Return the [x, y] coordinate for the center point of the cell that contains the specified text.  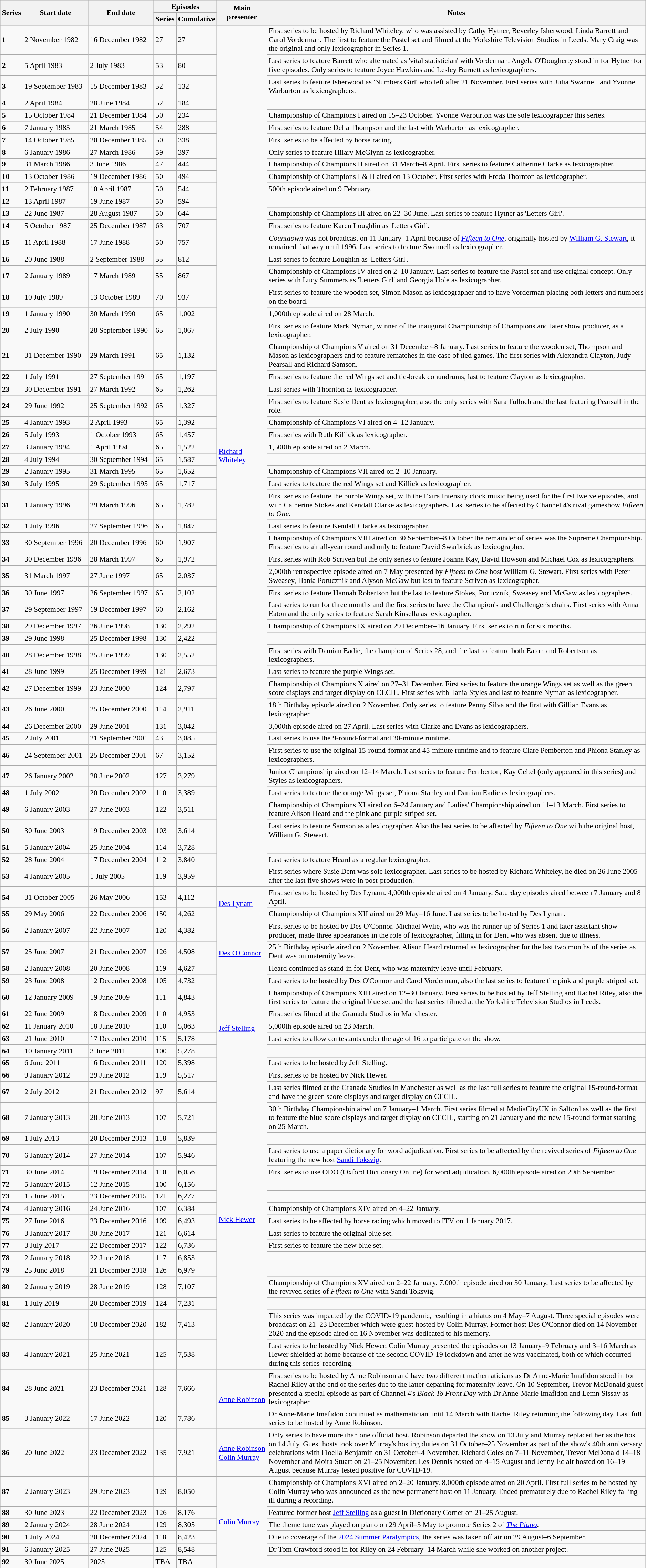
7 [12, 140]
1,847 [197, 526]
2 January 1995 [55, 472]
30 June 2003 [55, 831]
76 [12, 1233]
28 June 2024 [121, 1525]
Last series to feature Kendall Clarke as lexicographer. [456, 526]
1,972 [197, 559]
494 [197, 177]
1,717 [197, 484]
4,953 [197, 1014]
75 [12, 1221]
19 June 2009 [121, 998]
17 December 2004 [121, 860]
5,278 [197, 1051]
Anne RobinsonColin Murray [242, 1453]
5 July 1993 [55, 435]
21 December 2007 [121, 951]
Championship of Champions XII aired on 29 May–16 June. Last series to be hosted by Des Lynam. [456, 914]
39 [12, 638]
29 March 1991 [121, 356]
2 January 2019 [55, 1287]
1,197 [197, 377]
First series to be hosted by Des Lynam. 4,000th episode aired on 4 January. Saturday episodes aired between 7 January and 8 April. [456, 898]
26 [12, 435]
49 [12, 809]
1 January 1996 [55, 505]
4 July 1994 [55, 459]
34 [12, 559]
Last series to feature the purple Wings set. [456, 672]
4 January 1993 [55, 423]
78 [12, 1258]
1,327 [197, 406]
3 January 1994 [55, 447]
27 September 1996 [121, 526]
8,050 [197, 1492]
25 December 1987 [121, 226]
First series to feature Mark Nyman, winner of the inaugural Championship of Champions and later show producer, as a lexicographer. [456, 330]
17 [12, 276]
22 June 1987 [55, 214]
27 June 2003 [121, 809]
5,721 [197, 1117]
20 December 1996 [121, 543]
6,056 [197, 1172]
1,262 [197, 389]
644 [197, 214]
44 [12, 726]
First series to feature the wooden set, Simon Mason as lexicographer and to have Vorderman placing both letters and numbers on the board. [456, 297]
25 June 2007 [55, 951]
30 September 1996 [55, 543]
23 June 2000 [121, 689]
29 June 1992 [55, 406]
Last series to be hosted by Jeff Stelling. [456, 1063]
1 January 1990 [55, 314]
28 June 2021 [55, 1389]
3,085 [197, 738]
25 June 2021 [121, 1355]
18 December 2020 [121, 1325]
15 June 2015 [55, 1196]
131 [165, 726]
21 [12, 356]
5 January 2015 [55, 1184]
127 [165, 776]
2 July 2012 [55, 1092]
91 [12, 1549]
7,107 [197, 1287]
Colin Murray [242, 1522]
25 June 2018 [55, 1270]
31 [12, 505]
4,508 [197, 951]
First series to use ODO (Oxford Dictionary Online) for word adjudication. 6,000th episode aired on 29th September. [456, 1172]
2 January 2024 [55, 1525]
First series to be affected by horse racing. [456, 140]
19 September 1983 [55, 86]
20 December 2013 [121, 1139]
444 [197, 164]
6 January 2014 [55, 1155]
Championship of Champions I aired on 15–23 October. Yvonne Warburton was the sole lexicographer this series. [456, 115]
1,000th episode aired on 28 March. [456, 314]
6 January 2025 [55, 1549]
1,392 [197, 423]
23 [12, 389]
16 December 2011 [121, 1063]
1,522 [197, 447]
103 [165, 831]
25 September 1992 [121, 406]
6 [12, 128]
42 [12, 689]
2 April 1984 [55, 103]
182 [165, 1325]
86 [12, 1453]
132 [197, 86]
End date [121, 12]
19 December 1997 [121, 609]
32 [12, 526]
51 [12, 847]
30 [12, 484]
4,843 [197, 998]
30 December 1991 [55, 389]
Notes [456, 12]
82 [12, 1325]
5,178 [197, 1039]
26 May 2006 [121, 898]
3 [12, 86]
2,102 [197, 593]
First series to feature Karen Loughlin as 'Letters Girl'. [456, 226]
29 June 1998 [55, 638]
1,457 [197, 435]
3 June 1986 [121, 164]
31 March 1995 [121, 472]
3 July 2017 [55, 1246]
26 December 2000 [55, 726]
2 [12, 65]
17 June 1988 [121, 243]
Last series to allow contestants under the age of 16 to participate on the show. [456, 1039]
48 [12, 793]
19 June 1987 [121, 201]
26 September 1997 [121, 593]
6,384 [197, 1209]
1 July 2024 [55, 1537]
77 [12, 1246]
Nick Hewer [242, 1220]
18 December 2009 [121, 1014]
85 [12, 1419]
66 [12, 1075]
88 [12, 1513]
30 September 1994 [121, 459]
Only series to feature Hilary McGlynn as lexicographer. [456, 152]
1,652 [197, 472]
40 [12, 655]
25 December 2000 [121, 709]
2 January 2007 [55, 931]
Heard continued as stand-in for Dent, who was maternity leave until February. [456, 969]
12 December 2008 [121, 981]
23 June 2008 [55, 981]
28 June 2002 [121, 776]
25 December 1998 [121, 638]
36 [12, 593]
6,853 [197, 1258]
68 [12, 1117]
22 June 2009 [55, 1014]
4,382 [197, 931]
12 January 2009 [55, 998]
30 March 1990 [121, 314]
11 [12, 189]
2,911 [197, 709]
4,112 [197, 898]
26 June 2000 [55, 709]
2 January 2020 [55, 1325]
First series filmed at the Granada Studios in Manchester. [456, 1014]
22 December 2023 [121, 1513]
1 July 1996 [55, 526]
5,398 [197, 1063]
23 December 2015 [121, 1196]
2,037 [197, 576]
25 [12, 423]
30 December 1996 [55, 559]
28 March 1997 [121, 559]
Des O'Connor [242, 953]
5,839 [197, 1139]
Last series to feature Heard as a regular lexicographer. [456, 860]
30 June 2025 [55, 1562]
21 December 1984 [121, 115]
7,538 [197, 1355]
64 [12, 1051]
Last series to feature the orange Wings set, Phiona Stanley and Damian Eadie as lexicographers. [456, 793]
11 April 1988 [55, 243]
8 [12, 152]
Championship of Champions I & II aired on 13 October. First series with Freda Thornton as lexicographer. [456, 177]
29 [12, 472]
6,979 [197, 1270]
Richard Whiteley [242, 456]
10 [12, 177]
20 June 1988 [55, 259]
Last series to feature the red Wings set and Killick as lexicographer. [456, 484]
1,587 [197, 459]
22 June 2018 [121, 1258]
26 June 1998 [121, 626]
1,907 [197, 543]
Last series to use the 9-round-format and 30-minute runtime. [456, 738]
2 January 2018 [55, 1258]
28 December 1998 [55, 655]
150 [165, 914]
7 January 2013 [55, 1117]
112 [165, 860]
2 February 1987 [55, 189]
21 June 2010 [55, 1039]
5 [12, 115]
13 [12, 214]
27 June 2025 [121, 1549]
Episodes [185, 7]
2 January 2023 [55, 1492]
17 June 2022 [121, 1419]
2 April 1993 [121, 423]
1 [12, 40]
69 [12, 1139]
71 [12, 1172]
25 December 1999 [121, 672]
3,279 [197, 776]
38 [12, 626]
14 October 1985 [55, 140]
117 [165, 1258]
First series with Ruth Killick as lexicographer. [456, 435]
31 October 2005 [55, 898]
5,000th episode aired on 23 March. [456, 1026]
13 October 1986 [55, 177]
2 January 2008 [55, 969]
23 December 2021 [121, 1389]
4,627 [197, 969]
First series with Rob Scriven but the only series to feature Joanna Kay, David Howson and Michael Cox as lexicographers. [456, 559]
35 [12, 576]
84 [12, 1389]
92 [12, 1562]
46 [12, 755]
The theme tune was played on piano on 29 April–3 May to promote Series 2 of The Piano. [456, 1525]
7,413 [197, 1325]
5,946 [197, 1155]
90 [12, 1537]
184 [197, 103]
3,152 [197, 755]
First series to use the original 15-round-format and 45-minute runtime and to feature Clare Pemberton and Phiona Stanley as lexicographers. [456, 755]
7,666 [197, 1389]
4 January 2016 [55, 1209]
8,423 [197, 1537]
Championship of Champions VI aired on 4–12 January. [456, 423]
24 [12, 406]
16 December 1982 [121, 40]
28 August 1987 [121, 214]
3 June 2011 [121, 1051]
17 March 1989 [121, 276]
115 [165, 1039]
153 [165, 898]
28 June 1999 [55, 672]
2 November 1982 [55, 40]
1,500th episode aired on 2 March. [456, 447]
937 [197, 297]
2 September 1988 [121, 259]
First series to feature the red Wings set and tie-break conundrums, last to feature Clayton as lexicographer. [456, 377]
First series to be hosted by Nick Hewer. [456, 1075]
13 April 1987 [55, 201]
7,921 [197, 1453]
31 December 1990 [55, 356]
20 December 1985 [121, 140]
81 [12, 1304]
62 [12, 1026]
2 July 1990 [55, 330]
3 January 2017 [55, 1233]
24 June 2016 [121, 1209]
20 December 2019 [121, 1304]
3,389 [197, 793]
19 December 1986 [121, 177]
First series to feature Susie Dent as lexicographer, also the only series with Sara Tulloch and the last featuring Pearsall in the role. [456, 406]
17 December 2010 [121, 1039]
Dr Tom Crawford stood in for Riley on 24 February–14 March while she worked on another project. [456, 1549]
2,552 [197, 655]
10 January 2011 [55, 1051]
First series to feature the new blue set. [456, 1246]
16 [12, 259]
28 [12, 459]
27 September 1991 [121, 377]
18th Birthday episode aired on 2 November. Only series to feature Penny Silva and the first with Gillian Evans as lexicographer. [456, 709]
707 [197, 226]
27 December 1999 [55, 689]
2,797 [197, 689]
97 [165, 1092]
30 June 2014 [55, 1172]
Due to coverage of the 2024 Summer Paralympics, the series was taken off air on 29 August–6 September. [456, 1537]
6 January 2003 [55, 809]
28 June 2013 [121, 1117]
23 December 2016 [121, 1221]
105 [165, 981]
28 September 1990 [121, 330]
5 October 1987 [55, 226]
867 [197, 276]
21 September 2001 [121, 738]
111 [165, 998]
2,422 [197, 638]
5 January 2004 [55, 847]
3,614 [197, 831]
6 January 1986 [55, 152]
Last series to feature Samson as a lexicographer. Also the last series to be affected by Fifteen to One with the original host, William G. Stewart. [456, 831]
20 December 2024 [121, 1537]
288 [197, 128]
Last series to be hosted by Des O'Connor and Carol Vorderman, also the last series to feature the pink and purple striped set. [456, 981]
9 [12, 164]
19 December 2014 [121, 1172]
1 April 1994 [121, 447]
72 [12, 1184]
12 [12, 201]
27 March 1986 [121, 152]
3,511 [197, 809]
5,517 [197, 1075]
15 October 1984 [55, 115]
56 [12, 931]
18 June 2010 [121, 1026]
7 January 1985 [55, 128]
19 [12, 314]
20 June 2008 [121, 969]
30 June 2017 [121, 1233]
338 [197, 140]
Anne Robinson [242, 1399]
29 September 1997 [55, 609]
7,231 [197, 1304]
4 January 2021 [55, 1355]
41 [12, 672]
6,493 [197, 1221]
29 December 1997 [55, 626]
8,176 [197, 1513]
5,063 [197, 1026]
2,162 [197, 609]
18 [12, 297]
3,728 [197, 847]
73 [12, 1196]
First series to feature Della Thompson and the last with Warburton as lexicographer. [456, 128]
2 July 1983 [121, 65]
22 June 2007 [121, 931]
45 [12, 738]
109 [165, 1221]
594 [197, 201]
74 [12, 1209]
4,732 [197, 981]
29 June 2001 [121, 726]
24 September 2001 [55, 755]
29 June 2023 [121, 1492]
2 January 1989 [55, 276]
First series to feature Hannah Robertson but the last to feature Stokes, Porucznik, Sweasey and McGaw as lexicographers. [456, 593]
29 May 2006 [55, 914]
397 [197, 152]
1 July 2019 [55, 1304]
Junior Championship aired on 12–14 March. Last series to feature Pemberton, Kay Celtel (only appeared in this series) and Styles as lexicographers. [456, 776]
Last series to feature the original blue set. [456, 1233]
4 January 2005 [55, 876]
3 January 2022 [55, 1419]
3,840 [197, 860]
29 September 1995 [121, 484]
1,002 [197, 314]
6,156 [197, 1184]
6,614 [197, 1233]
15 December 1983 [121, 86]
1 July 2005 [121, 876]
20 December 2002 [121, 793]
1,782 [197, 505]
1 July 1991 [55, 377]
31 March 1986 [55, 164]
Championship of Champions III aired on 22–30 June. Last series to feature Hytner as 'Letters Girl'. [456, 214]
28 June 1984 [121, 103]
27 June 1997 [121, 576]
27 March 1992 [121, 389]
25 June 2004 [121, 847]
8,305 [197, 1525]
Championship of Champions VII aired on 2–10 January. [456, 472]
27 June 2014 [121, 1155]
3 July 1995 [55, 484]
33 [12, 543]
6,277 [197, 1196]
6,736 [197, 1246]
1 July 2013 [55, 1139]
Main presenter [242, 12]
22 December 2017 [121, 1246]
Des Lynam [242, 904]
500th episode aired on 9 February. [456, 189]
28 June 2019 [121, 1287]
29 March 1996 [121, 505]
1,067 [197, 330]
61 [12, 1014]
4,262 [197, 914]
83 [12, 1355]
20 June 2022 [55, 1453]
89 [12, 1525]
13 October 1989 [121, 297]
8,548 [197, 1549]
Last series to feature Loughlin as 'Letters Girl'. [456, 259]
21 December 2018 [121, 1270]
3,000th episode aired on 27 April. Last series with Clarke and Evans as lexicographers. [456, 726]
First series with Damian Eadie, the champion of Series 28, and the last to feature both Eaton and Robertson as lexicographers. [456, 655]
2 July 2001 [55, 738]
87 [12, 1492]
14 [12, 226]
3,959 [197, 876]
10 April 1987 [121, 189]
21 December 2012 [121, 1092]
26 January 2002 [55, 776]
29 June 2012 [121, 1075]
2,292 [197, 626]
1 July 2002 [55, 793]
3,042 [197, 726]
544 [197, 189]
5,614 [197, 1092]
6 June 2011 [55, 1063]
23 December 2022 [121, 1453]
31 March 1997 [55, 576]
Jeff Stelling [242, 1028]
5 April 1983 [55, 65]
234 [197, 115]
Championship of Champions IX aired on 29 December–16 January. First series to run for six months. [456, 626]
25 June 1999 [121, 655]
11 January 2010 [55, 1026]
1 October 1993 [121, 435]
22 [12, 377]
Cumulative [197, 19]
1,132 [197, 356]
12 June 2015 [121, 1184]
2,673 [197, 672]
Featured former host Jeff Stelling as a guest in Dictionary Corner on 21–25 August. [456, 1513]
58 [12, 969]
28 June 2004 [55, 860]
Championship of Champions XIV aired on 4–22 January. [456, 1209]
22 December 2006 [121, 914]
7,786 [197, 1419]
Championship of Champions II aired on 31 March–8 April. First series to feature Catherine Clarke as lexicographer. [456, 164]
Last series to be affected by horse racing which moved to ITV on 1 January 2017. [456, 1221]
4 [12, 103]
19 December 2003 [121, 831]
27 June 2016 [55, 1221]
37 [12, 609]
Start date [55, 12]
79 [12, 1270]
812 [197, 259]
30 June 2023 [55, 1513]
15 [12, 243]
57 [12, 951]
Last series with Thornton as lexicographer. [456, 389]
135 [165, 1453]
20 [12, 330]
30 June 1997 [55, 593]
25 December 2001 [121, 755]
10 July 1989 [55, 297]
9 January 2012 [55, 1075]
21 March 1985 [121, 128]
2025 [121, 1562]
757 [197, 243]
